Scan for the cell matching the given text and deliver its (X, Y) coordinate at center. 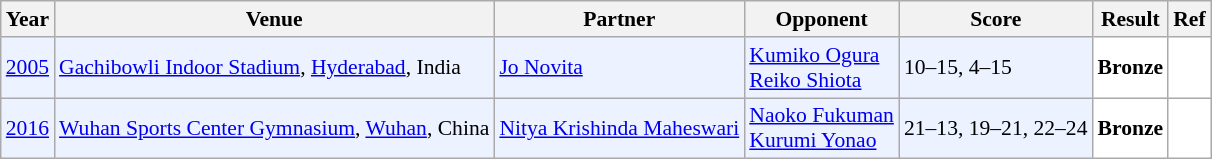
Naoko Fukuman Kurumi Yonao (822, 128)
Score (996, 19)
Result (1131, 19)
Nitya Krishinda Maheswari (619, 128)
Ref (1189, 19)
Kumiko Ogura Reiko Shiota (822, 68)
Partner (619, 19)
Year (28, 19)
21–13, 19–21, 22–24 (996, 128)
Wuhan Sports Center Gymnasium, Wuhan, China (274, 128)
2016 (28, 128)
2005 (28, 68)
Gachibowli Indoor Stadium, Hyderabad, India (274, 68)
Opponent (822, 19)
Venue (274, 19)
10–15, 4–15 (996, 68)
Jo Novita (619, 68)
